Pinpoint the cell where the given text exists, returning its [X, Y] midpoint coordinate. 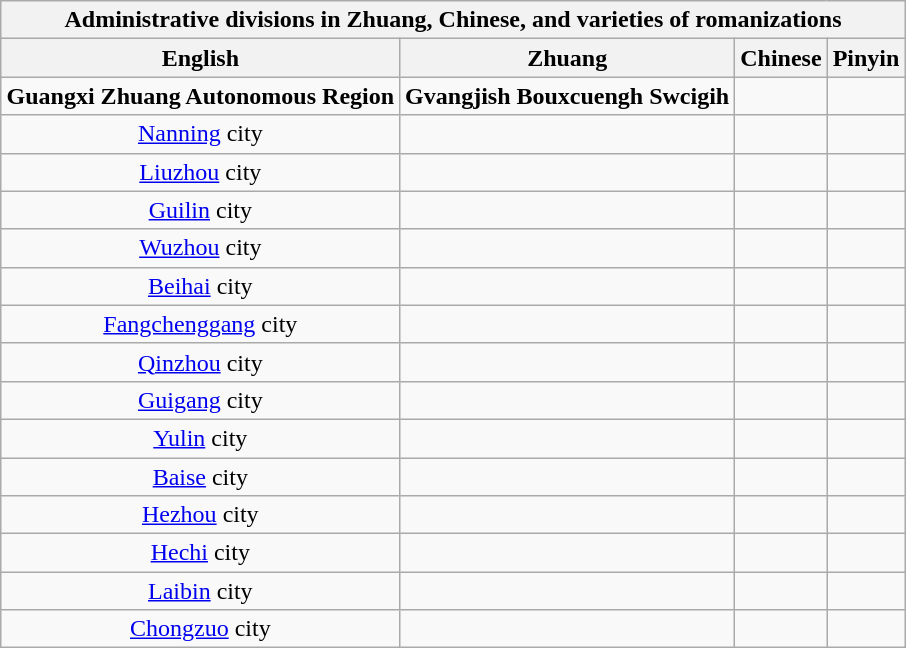
Yulin city [200, 438]
Gvangjish Bouxcuengh Swcigih [568, 96]
Qinzhou city [200, 362]
Chinese [781, 58]
English [200, 58]
Administrative divisions in Zhuang, Chinese, and varieties of romanizations [453, 20]
Fangchenggang city [200, 324]
Zhuang [568, 58]
Baise city [200, 477]
Pinyin [866, 58]
Chongzuo city [200, 629]
Wuzhou city [200, 248]
Hechi city [200, 553]
Guigang city [200, 400]
Nanning city [200, 134]
Laibin city [200, 591]
Guangxi Zhuang Autonomous Region [200, 96]
Guilin city [200, 210]
Liuzhou city [200, 172]
Hezhou city [200, 515]
Beihai city [200, 286]
